Identify which cell holds the provided text, then report its (X, Y) central coordinate. 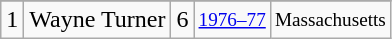
Massachusetts (330, 20)
1 (12, 20)
6 (182, 20)
1976–77 (232, 20)
Wayne Turner (98, 20)
